Pinpoint the cell where the given text exists, returning its (X, Y) midpoint coordinate. 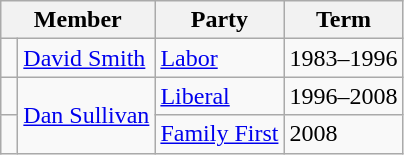
1983–1996 (344, 58)
Labor (220, 58)
Party (220, 20)
Family First (220, 134)
Dan Sullivan (86, 115)
Member (78, 20)
David Smith (86, 58)
2008 (344, 134)
Term (344, 20)
1996–2008 (344, 96)
Liberal (220, 96)
